Locate the cell with the specified text and output its (X, Y) center coordinate. 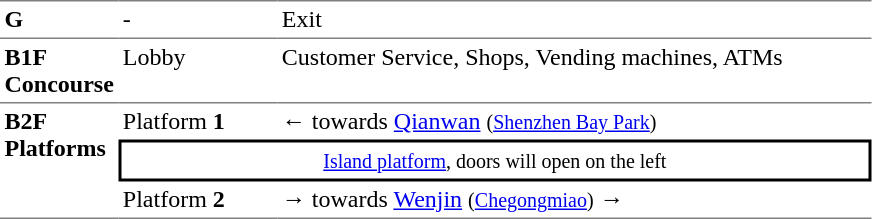
Island platform, doors will open on the left (494, 161)
Lobby (198, 71)
B1FConcourse (59, 71)
Exit (574, 19)
G (59, 19)
← towards Qianwan (Shenzhen Bay Park) (574, 122)
- (198, 19)
Platform 1 (198, 122)
Customer Service, Shops, Vending machines, ATMs (574, 71)
